Pinpoint the cell where the given text exists, returning its [x, y] midpoint coordinate. 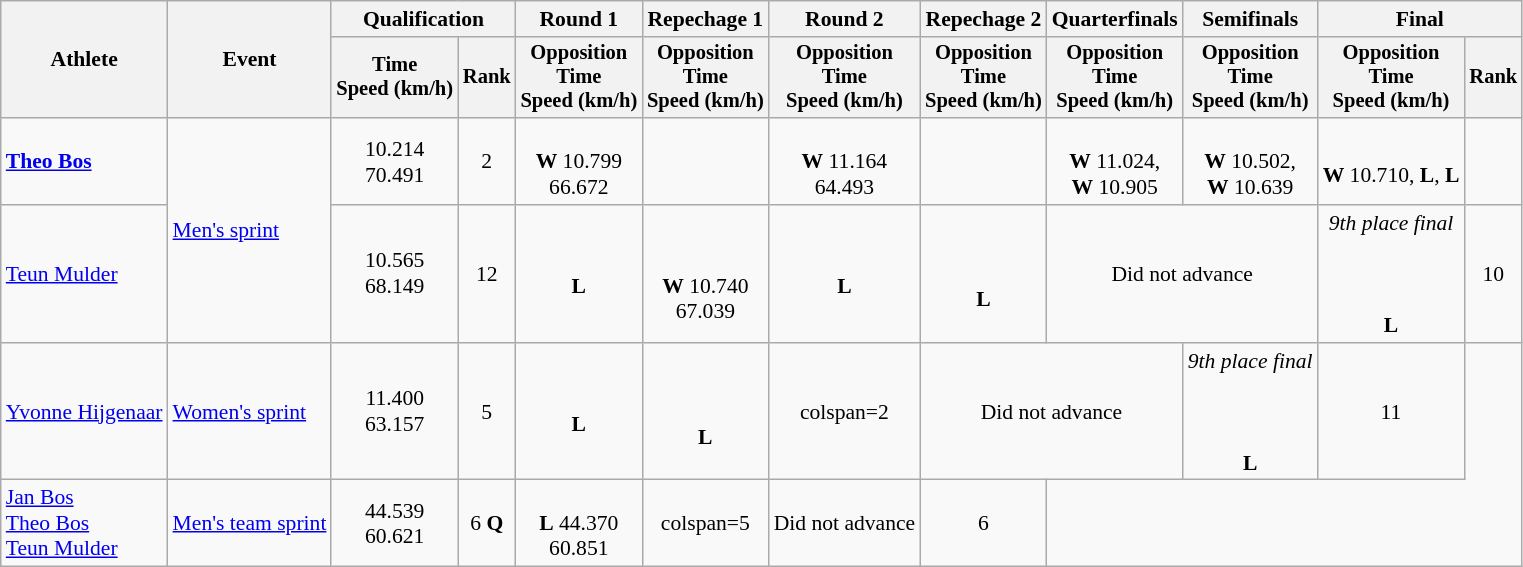
6 Q [487, 524]
10.56568.149 [394, 274]
44.53960.621 [394, 524]
Semifinals [1250, 19]
L 44.37060.851 [580, 524]
6 [984, 524]
Repechage 2 [984, 19]
Qualification [423, 19]
Round 1 [580, 19]
12 [487, 274]
Theo Bos [84, 162]
W 11.024,W 10.905 [1115, 162]
W 10.79966.672 [580, 162]
5 [487, 412]
W 10.710, L, L [1392, 162]
W 10.74067.039 [706, 274]
TimeSpeed (km/h) [394, 78]
Final [1420, 19]
W 10.502,W 10.639 [1250, 162]
Round 2 [845, 19]
Athlete [84, 60]
W 11.16464.493 [845, 162]
Repechage 1 [706, 19]
Men's sprint [250, 230]
11 [1392, 412]
Event [250, 60]
Jan BosTheo BosTeun Mulder [84, 524]
10.21470.491 [394, 162]
Quarterfinals [1115, 19]
10 [1493, 274]
Yvonne Hijgenaar [84, 412]
Men's team sprint [250, 524]
colspan=2 [845, 412]
2 [487, 162]
Women's sprint [250, 412]
11.40063.157 [394, 412]
colspan=5 [706, 524]
Teun Mulder [84, 274]
